Extract the [X, Y] coordinate from the center of the cell holding the provided text.  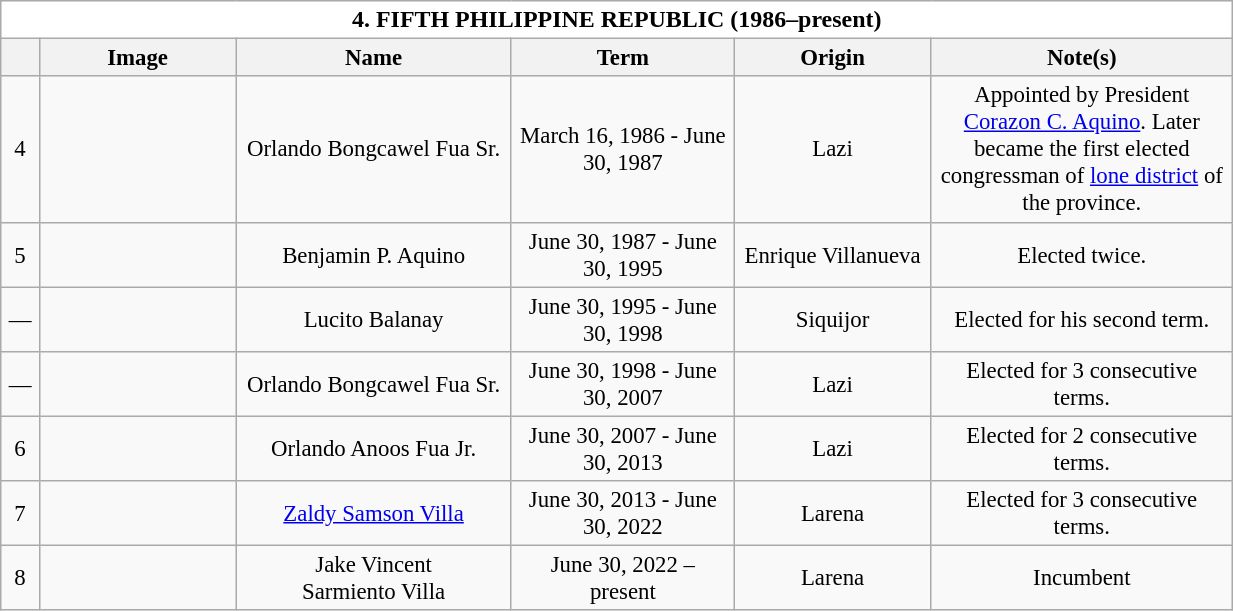
Siquijor [832, 320]
Elected twice. [1082, 254]
June 30, 1998 - June 30, 2007 [622, 384]
March 16, 1986 - June 30, 1987 [622, 150]
Zaldy Samson Villa [374, 514]
June 30, 1987 - June 30, 1995 [622, 254]
Incumbent [1082, 578]
Jake VincentSarmiento Villa [374, 578]
Image [138, 58]
Elected for 2 consecutive terms. [1082, 448]
Enrique Villanueva [832, 254]
June 30, 2013 - June 30, 2022 [622, 514]
4. FIFTH PHILIPPINE REPUBLIC (1986–present) [617, 20]
6 [20, 448]
4 [20, 150]
Benjamin P. Aquino [374, 254]
Note(s) [1082, 58]
June 30, 2007 - June 30, 2013 [622, 448]
8 [20, 578]
June 30, 1995 - June 30, 1998 [622, 320]
June 30, 2022 – present [622, 578]
Origin [832, 58]
5 [20, 254]
Name [374, 58]
Term [622, 58]
Elected for his second term. [1082, 320]
7 [20, 514]
Orlando Anoos Fua Jr. [374, 448]
Lucito Balanay [374, 320]
Appointed by President Corazon C. Aquino. Later became the first elected congressman of lone district of the province. [1082, 150]
